Locate the cell with the specified text and output its [x, y] center coordinate. 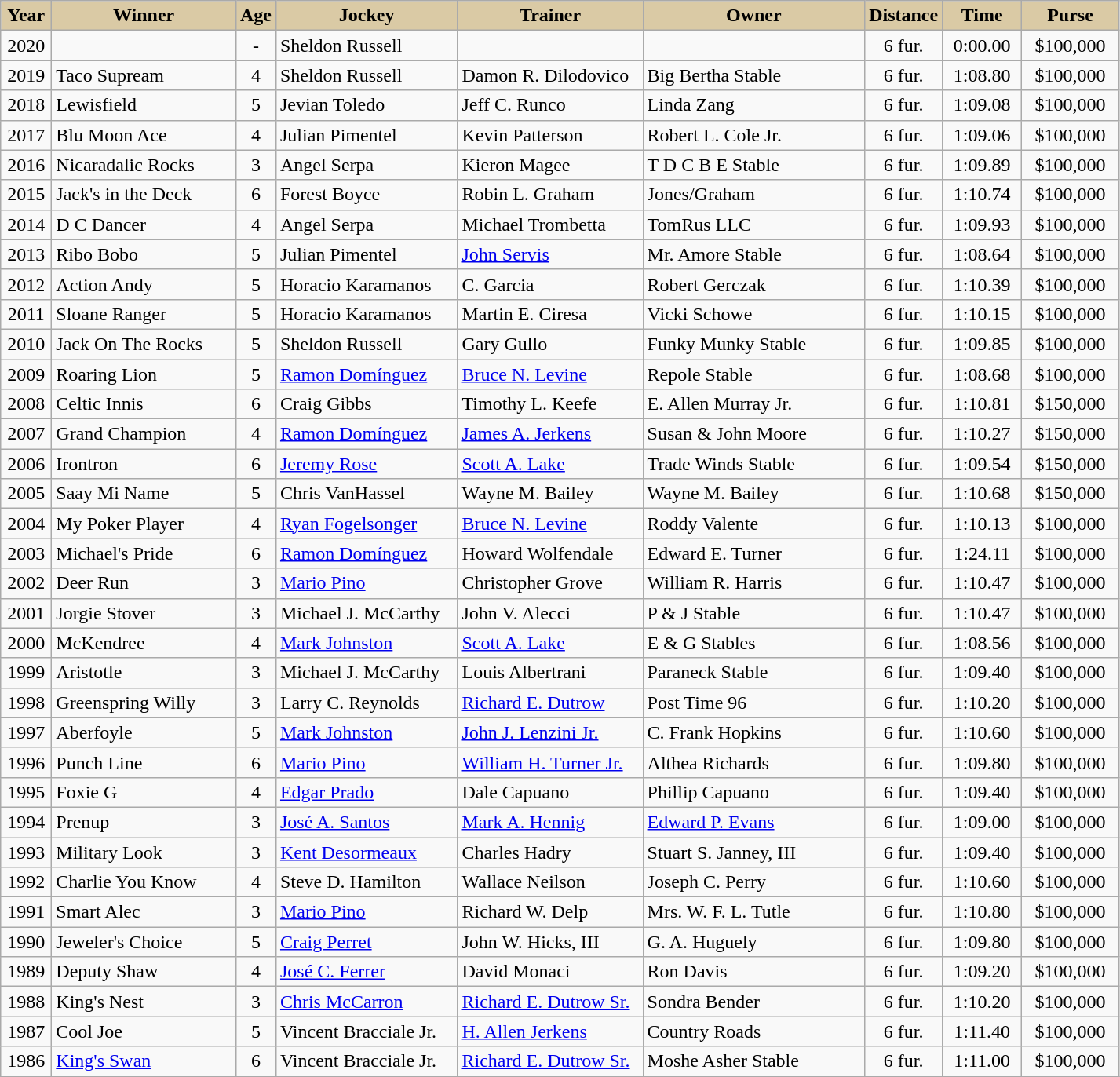
Richard W. Delp [550, 912]
Repole Stable [753, 374]
1:09.89 [983, 165]
Ribo Bobo [144, 254]
Prenup [144, 822]
Owner [753, 16]
1:08.56 [983, 643]
David Monaci [550, 972]
Stuart S. Janney, III [753, 852]
1:10.74 [983, 195]
Mr. Amore Stable [753, 254]
1:09.54 [983, 464]
Deputy Shaw [144, 972]
Robert L. Cole Jr. [753, 135]
E. Allen Murray Jr. [753, 404]
Age [256, 16]
Jack On The Rocks [144, 344]
TomRus LLC [753, 225]
2012 [27, 284]
Country Roads [753, 1031]
Funky Munky Stable [753, 344]
Althea Richards [753, 762]
1989 [27, 972]
Trade Winds Stable [753, 464]
Purse [1071, 16]
2010 [27, 344]
John W. Hicks, III [550, 942]
1:10.15 [983, 314]
1986 [27, 1061]
1990 [27, 942]
Christopher Grove [550, 583]
P & J Stable [753, 613]
1:08.64 [983, 254]
Jeff C. Runco [550, 105]
Greenspring Willy [144, 703]
2000 [27, 643]
Celtic Innis [144, 404]
1:08.68 [983, 374]
Jeremy Rose [367, 464]
2004 [27, 524]
Grand Champion [144, 434]
John J. Lenzini Jr. [550, 732]
Ron Davis [753, 972]
D C Dancer [144, 225]
2002 [27, 583]
2008 [27, 404]
Paraneck Stable [753, 673]
Damon R. Dilodovico [550, 75]
My Poker Player [144, 524]
T D C B E Stable [753, 165]
Kevin Patterson [550, 135]
2005 [27, 494]
Taco Supream [144, 75]
1987 [27, 1031]
Moshe Asher Stable [753, 1061]
E & G Stables [753, 643]
Sondra Bender [753, 1002]
Irontron [144, 464]
Kent Desormeaux [367, 852]
Craig Perret [367, 942]
2009 [27, 374]
Linda Zang [753, 105]
Time [983, 16]
Michael Trombetta [550, 225]
1999 [27, 673]
1:24.11 [983, 553]
Gary Gullo [550, 344]
1995 [27, 792]
1:10.80 [983, 912]
Action Andy [144, 284]
Craig Gibbs [367, 404]
2006 [27, 464]
2014 [27, 225]
2003 [27, 553]
2015 [27, 195]
Roaring Lion [144, 374]
Blu Moon Ace [144, 135]
Chris VanHassel [367, 494]
1:11.00 [983, 1061]
1:09.00 [983, 822]
Jevian Toledo [367, 105]
Edgar Prado [367, 792]
- [256, 46]
José C. Ferrer [367, 972]
John Servis [550, 254]
Larry C. Reynolds [367, 703]
Deer Run [144, 583]
1:11.40 [983, 1031]
H. Allen Jerkens [550, 1031]
1993 [27, 852]
1996 [27, 762]
1:09.93 [983, 225]
Susan & John Moore [753, 434]
Jones/Graham [753, 195]
Jeweler's Choice [144, 942]
Robert Gerczak [753, 284]
Chris McCarron [367, 1002]
1:10.13 [983, 524]
Military Look [144, 852]
Year [27, 16]
1:09.20 [983, 972]
1:10.81 [983, 404]
Wallace Neilson [550, 882]
Phillip Capuano [753, 792]
Aberfoyle [144, 732]
Dale Capuano [550, 792]
1:10.68 [983, 494]
Vicki Schowe [753, 314]
2019 [27, 75]
Smart Alec [144, 912]
1997 [27, 732]
Charles Hadry [550, 852]
José A. Santos [367, 822]
1992 [27, 882]
King's Swan [144, 1061]
Ryan Fogelsonger [367, 524]
Sloane Ranger [144, 314]
William H. Turner Jr. [550, 762]
2016 [27, 165]
Mark A. Hennig [550, 822]
Jack's in the Deck [144, 195]
1:08.80 [983, 75]
Charlie You Know [144, 882]
1988 [27, 1002]
Mrs. W. F. L. Tutle [753, 912]
1994 [27, 822]
2020 [27, 46]
McKendree [144, 643]
G. A. Huguely [753, 942]
Steve D. Hamilton [367, 882]
1991 [27, 912]
1:10.27 [983, 434]
2017 [27, 135]
Timothy L. Keefe [550, 404]
Michael's Pride [144, 553]
Jorgie Stover [144, 613]
Richard E. Dutrow [550, 703]
1:09.85 [983, 344]
2007 [27, 434]
Howard Wolfendale [550, 553]
John V. Alecci [550, 613]
Louis Albertrani [550, 673]
Edward P. Evans [753, 822]
Winner [144, 16]
Post Time 96 [753, 703]
1:10.39 [983, 284]
Lewisfield [144, 105]
Forest Boyce [367, 195]
King's Nest [144, 1002]
0:00.00 [983, 46]
2018 [27, 105]
Cool Joe [144, 1031]
Joseph C. Perry [753, 882]
1:09.08 [983, 105]
Big Bertha Stable [753, 75]
Martin E. Ciresa [550, 314]
1:09.06 [983, 135]
Jockey [367, 16]
Edward E. Turner [753, 553]
William R. Harris [753, 583]
2001 [27, 613]
Nicaradalic Rocks [144, 165]
Aristotle [144, 673]
Saay Mi Name [144, 494]
Robin L. Graham [550, 195]
Trainer [550, 16]
2013 [27, 254]
2011 [27, 314]
C. Garcia [550, 284]
Distance [904, 16]
Roddy Valente [753, 524]
Foxie G [144, 792]
1998 [27, 703]
Punch Line [144, 762]
James A. Jerkens [550, 434]
C. Frank Hopkins [753, 732]
Kieron Magee [550, 165]
